For the text-containing cell, return its midpoint in [x, y] coordinate format. 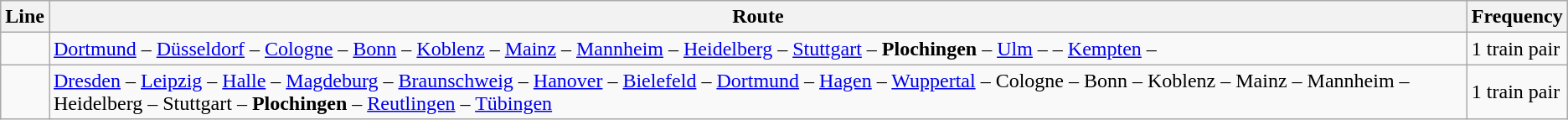
Dortmund – Düsseldorf – Cologne – Bonn – Koblenz – Mainz – Mannheim – Heidelberg – Stuttgart – Plochingen – Ulm – – Kempten – [757, 49]
Frequency [1517, 17]
Route [757, 17]
Line [25, 17]
